Extract the [x, y] coordinate from the center of the cell holding the provided text.  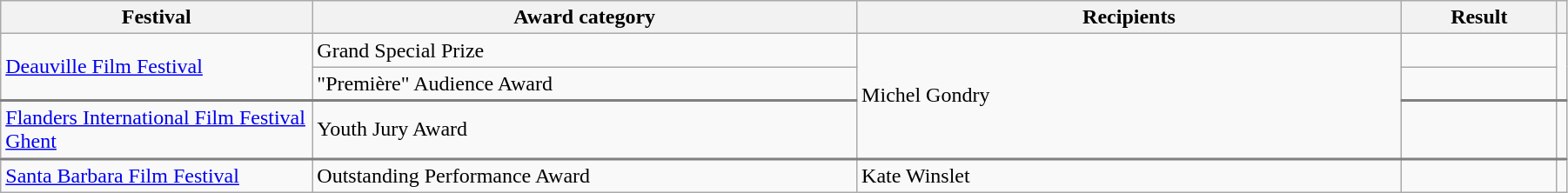
Award category [585, 17]
Deauville Film Festival [157, 68]
Michel Gondry [1129, 96]
"Première" Audience Award [585, 83]
Youth Jury Award [585, 130]
Kate Winslet [1129, 176]
Result [1479, 17]
Outstanding Performance Award [585, 176]
Santa Barbara Film Festival [157, 176]
Grand Special Prize [585, 50]
Festival [157, 17]
Recipients [1129, 17]
Flanders International Film Festival Ghent [157, 130]
